Return the [x, y] coordinate for the center point of the cell that contains the specified text.  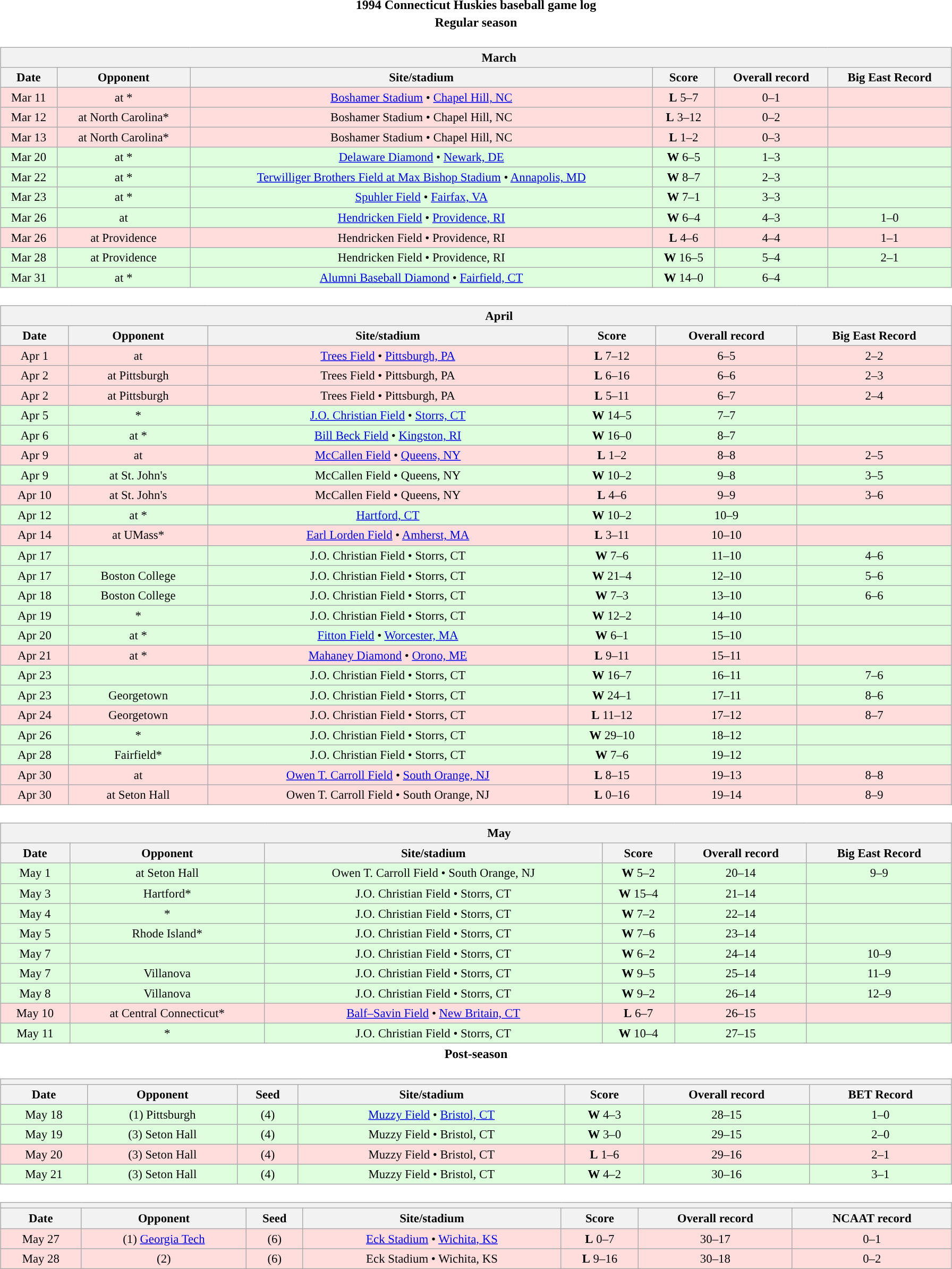
14–10 [727, 615]
2–2 [874, 356]
May 8 [35, 993]
Mar 20 [29, 157]
W 24–1 [612, 695]
6–5 [727, 356]
May [476, 833]
W 6–4 [683, 217]
May 3 [35, 893]
Alumni Baseball Diamond • Fairfield, CT [421, 277]
6–7 [727, 395]
19–12 [727, 755]
Apr 14 [35, 535]
May 4 [35, 913]
L 7–12 [612, 356]
W 7–3 [612, 595]
W 15–4 [639, 893]
L 9–11 [612, 655]
9–8 [727, 476]
12–10 [727, 576]
30–18 [715, 1258]
May 11 [35, 1033]
Hartford* [167, 893]
30–16 [727, 1174]
3–1 [880, 1174]
26–15 [741, 1013]
3–5 [874, 476]
Mar 12 [29, 117]
16–11 [727, 675]
W 6–1 [612, 635]
12–9 [879, 993]
April [476, 316]
28–15 [727, 1114]
W 14–0 [683, 277]
Rhode Island* [167, 933]
3–6 [874, 495]
L 6–7 [639, 1013]
May 21 [44, 1174]
Bill Beck Field • Kingston, RI [388, 435]
W 29–10 [612, 735]
L 0–16 [612, 795]
W 4–3 [605, 1114]
May 5 [35, 933]
March [476, 57]
5–4 [771, 257]
L 9–16 [599, 1258]
3–3 [771, 197]
L 3–12 [683, 117]
W 9–2 [639, 993]
Earl Lorden Field • Amherst, MA [388, 535]
27–15 [741, 1033]
W 7–1 [683, 197]
L 8–15 [612, 775]
22–14 [741, 913]
Apr 19 [35, 615]
4–4 [771, 238]
W 12–2 [612, 615]
(1) Georgia Tech [164, 1239]
May 27 [41, 1239]
20–14 [741, 873]
at UMass* [138, 535]
Mar 28 [29, 257]
W 9–5 [639, 973]
W 5–2 [639, 873]
11–9 [879, 973]
L 0–7 [599, 1239]
17–12 [727, 715]
19–14 [727, 795]
L 1–6 [605, 1155]
17–11 [727, 695]
May 20 [44, 1155]
11–10 [727, 555]
30–17 [715, 1239]
25–14 [741, 973]
W 8–7 [683, 177]
Mar 31 [29, 277]
W 21–4 [612, 576]
L 3–11 [612, 535]
2–0 [880, 1135]
7–7 [727, 416]
(1) Pittsburgh [163, 1114]
15–10 [727, 635]
29–15 [727, 1135]
24–14 [741, 953]
7–6 [874, 675]
at Central Connecticut* [167, 1013]
19–13 [727, 775]
L 5–11 [612, 395]
2–4 [874, 395]
Balf–Savin Field • New Britain, CT [433, 1013]
Fairfield* [138, 755]
W 16–5 [683, 257]
May 18 [44, 1114]
(2) [164, 1258]
L 11–12 [612, 715]
Apr 21 [35, 655]
Apr 28 [35, 755]
8–9 [874, 795]
May 19 [44, 1135]
W 6–5 [683, 157]
Apr 6 [35, 435]
18–12 [727, 735]
1–3 [771, 157]
W 16–7 [612, 675]
21–14 [741, 893]
5–6 [874, 576]
Apr 1 [35, 356]
29–16 [727, 1155]
W 3–0 [605, 1135]
4–3 [771, 217]
Hartford, CT [388, 515]
W 6–2 [639, 953]
Mar 11 [29, 97]
26–14 [741, 993]
8–6 [874, 695]
May 10 [35, 1013]
NCAAT record [872, 1219]
W 10–4 [639, 1033]
23–14 [741, 933]
10–10 [727, 535]
Mar 23 [29, 197]
Spuhler Field • Fairfax, VA [421, 197]
15–11 [727, 655]
Apr 26 [35, 735]
May 28 [41, 1258]
6–4 [771, 277]
13–10 [727, 595]
Mar 22 [29, 177]
L 6–16 [612, 376]
W 4–2 [605, 1174]
W 14–5 [612, 416]
Fitton Field • Worcester, MA [388, 635]
Terwilliger Brothers Field at Max Bishop Stadium • Annapolis, MD [421, 177]
Mahaney Diamond • Orono, ME [388, 655]
Delaware Diamond • Newark, DE [421, 157]
Apr 20 [35, 635]
L 5–7 [683, 97]
Apr 10 [35, 495]
2–5 [874, 455]
Apr 5 [35, 416]
1–1 [889, 238]
4–6 [874, 555]
W 16–0 [612, 435]
W 7–2 [639, 913]
Apr 18 [35, 595]
Apr 24 [35, 715]
May 1 [35, 873]
BET Record [880, 1095]
Apr 12 [35, 515]
Mar 13 [29, 138]
0–3 [771, 138]
